Scan for the cell matching the given text and deliver its (X, Y) coordinate at center. 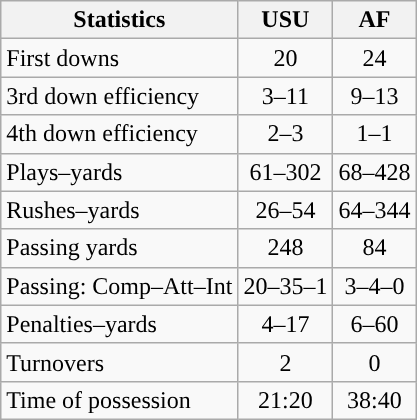
26–54 (286, 210)
Time of possession (120, 400)
2–3 (286, 134)
3rd down efficiency (120, 96)
38:40 (374, 400)
Passing yards (120, 248)
4th down efficiency (120, 134)
68–428 (374, 172)
24 (374, 58)
Penalties–yards (120, 324)
4–17 (286, 324)
21:20 (286, 400)
20–35–1 (286, 286)
AF (374, 20)
3–4–0 (374, 286)
64–344 (374, 210)
0 (374, 362)
248 (286, 248)
3–11 (286, 96)
Passing: Comp–Att–Int (120, 286)
61–302 (286, 172)
Statistics (120, 20)
Plays–yards (120, 172)
6–60 (374, 324)
Turnovers (120, 362)
9–13 (374, 96)
1–1 (374, 134)
20 (286, 58)
Rushes–yards (120, 210)
2 (286, 362)
First downs (120, 58)
USU (286, 20)
84 (374, 248)
